Identify which cell holds the provided text, then report its (x, y) central coordinate. 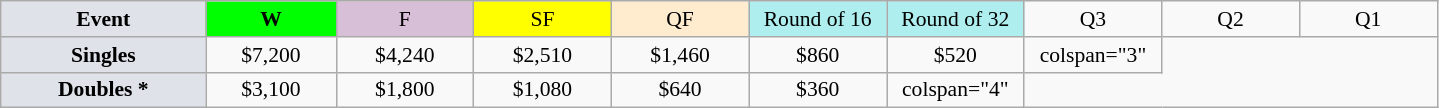
$520 (955, 55)
Q3 (1093, 19)
$640 (680, 90)
$3,100 (271, 90)
QF (680, 19)
$7,200 (271, 55)
Round of 32 (955, 19)
$2,510 (543, 55)
Event (104, 19)
Q2 (1231, 19)
Singles (104, 55)
$4,240 (405, 55)
$1,800 (405, 90)
$1,080 (543, 90)
$360 (818, 90)
Round of 16 (818, 19)
W (271, 19)
F (405, 19)
colspan="4" (955, 90)
$1,460 (680, 55)
$860 (818, 55)
colspan="3" (1093, 55)
Q1 (1368, 19)
Doubles * (104, 90)
SF (543, 19)
